Pinpoint the cell where the given text exists, returning its (X, Y) midpoint coordinate. 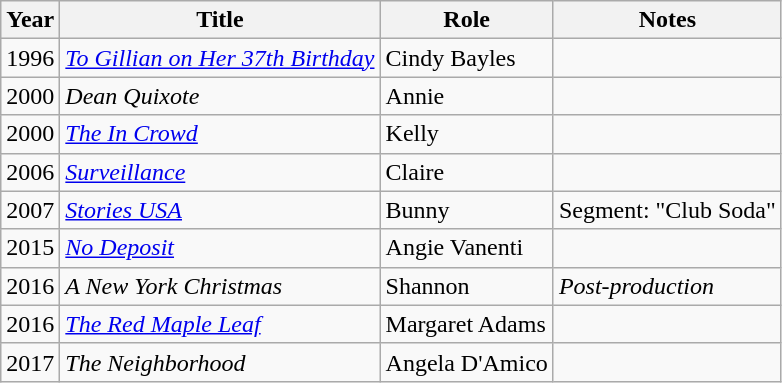
2007 (30, 210)
Stories USA (220, 210)
The Neighborhood (220, 362)
2006 (30, 172)
Shannon (466, 286)
Margaret Adams (466, 324)
Cindy Bayles (466, 58)
Notes (667, 20)
A New York Christmas (220, 286)
Claire (466, 172)
Annie (466, 96)
Kelly (466, 134)
Dean Quixote (220, 96)
Year (30, 20)
2015 (30, 248)
1996 (30, 58)
The Red Maple Leaf (220, 324)
Role (466, 20)
To Gillian on Her 37th Birthday (220, 58)
2017 (30, 362)
Title (220, 20)
Segment: "Club Soda" (667, 210)
The In Crowd (220, 134)
Angie Vanenti (466, 248)
No Deposit (220, 248)
Angela D'Amico (466, 362)
Post-production (667, 286)
Surveillance (220, 172)
Bunny (466, 210)
